From the cell containing the given text, extract its center point as [X, Y] coordinate. 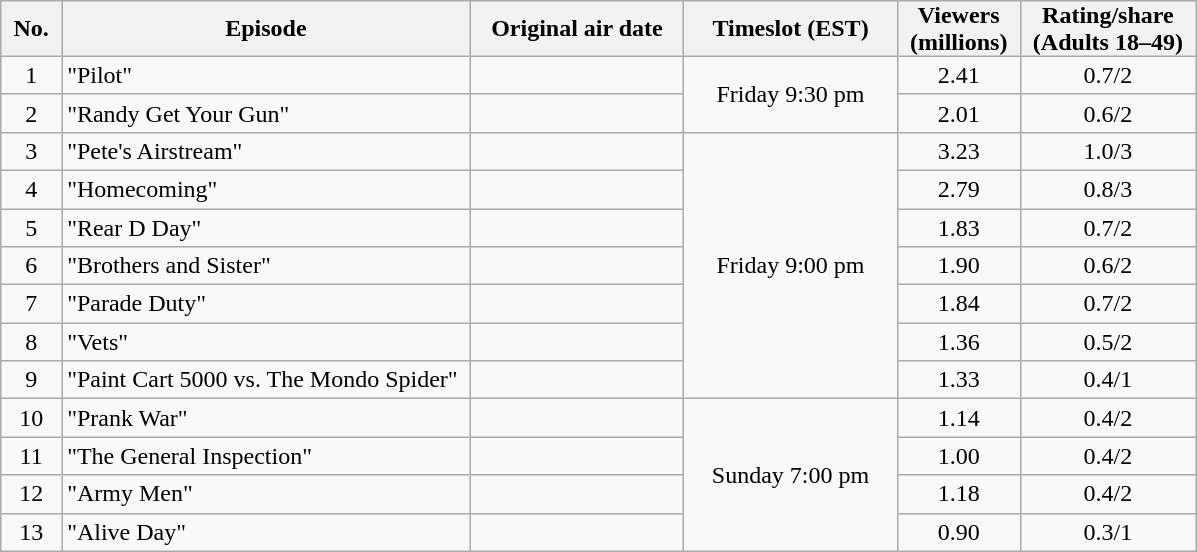
3.23 [958, 151]
"Prank War" [266, 418]
7 [32, 304]
0.8/3 [1108, 189]
"Brothers and Sister" [266, 266]
1.14 [958, 418]
1.36 [958, 342]
1 [32, 75]
5 [32, 227]
Friday 9:30 pm [791, 94]
"Rear D Day" [266, 227]
"Pete's Airstream" [266, 151]
12 [32, 494]
2.79 [958, 189]
Timeslot (EST) [791, 29]
0.90 [958, 532]
0.3/1 [1108, 532]
"Homecoming" [266, 189]
4 [32, 189]
"Alive Day" [266, 532]
10 [32, 418]
"Randy Get Your Gun" [266, 113]
0.5/2 [1108, 342]
Friday 9:00 pm [791, 265]
Episode [266, 29]
2.01 [958, 113]
1.00 [958, 456]
3 [32, 151]
2 [32, 113]
1.83 [958, 227]
11 [32, 456]
Original air date [577, 29]
9 [32, 380]
"Vets" [266, 342]
1.18 [958, 494]
No. [32, 29]
"The General Inspection" [266, 456]
1.0/3 [1108, 151]
1.90 [958, 266]
Sunday 7:00 pm [791, 475]
"Paint Cart 5000 vs. The Mondo Spider" [266, 380]
1.84 [958, 304]
"Pilot" [266, 75]
1.33 [958, 380]
6 [32, 266]
"Army Men" [266, 494]
0.4/1 [1108, 380]
2.41 [958, 75]
Viewers(millions) [958, 29]
Rating/share(Adults 18–49) [1108, 29]
8 [32, 342]
"Parade Duty" [266, 304]
13 [32, 532]
